Capture the cell that displays the provided text and extract its (x, y) central coordinate. 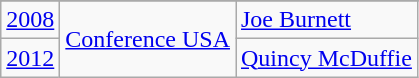
2012 (30, 58)
Joe Burnett (327, 20)
2008 (30, 20)
Quincy McDuffie (327, 58)
Conference USA (148, 39)
